Find where the given text appears and provide that cell's center as (x, y) coordinate. 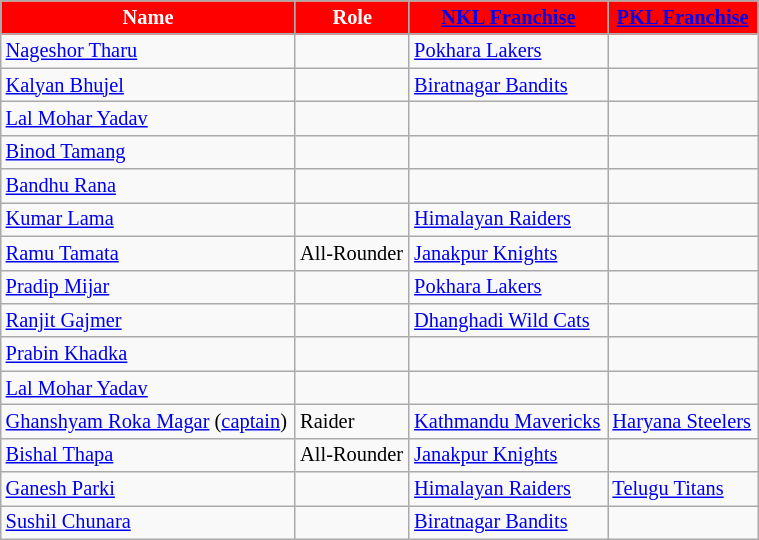
Kalyan Bhujel (148, 85)
Prabin Khadka (148, 354)
Role (352, 17)
NKL Franchise (508, 17)
Ranjit Gajmer (148, 320)
Kathmandu Mavericks (508, 421)
Name (148, 17)
Ghanshyam Roka Magar (captain) (148, 421)
Nageshor Tharu (148, 51)
Sushil Chunara (148, 522)
PKL Franchise (683, 17)
Bandhu Rana (148, 186)
Ramu Tamata (148, 253)
Dhanghadi Wild Cats (508, 320)
Telugu Titans (683, 489)
Bishal Thapa (148, 455)
Ganesh Parki (148, 489)
Kumar Lama (148, 219)
Pradip Mijar (148, 287)
Haryana Steelers (683, 421)
Binod Tamang (148, 152)
Raider (352, 421)
